Scan for the cell matching the given text and deliver its [X, Y] coordinate at center. 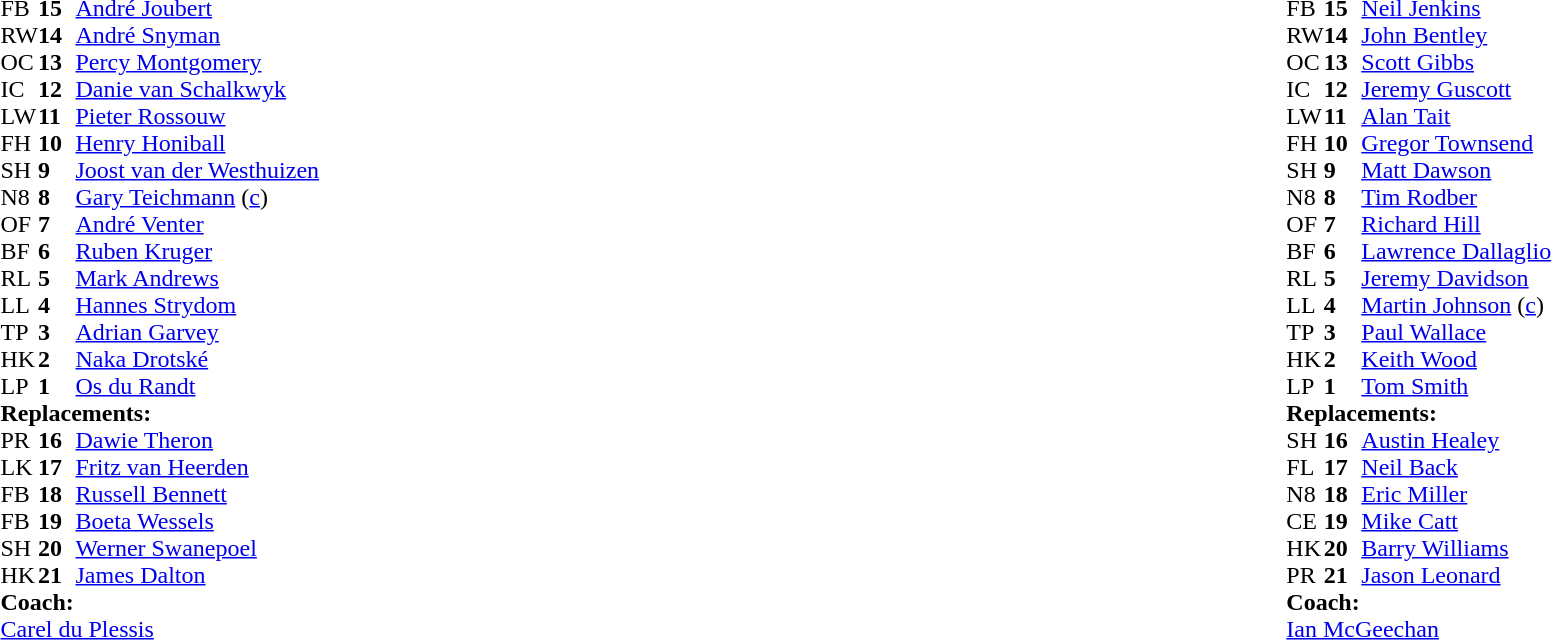
Naka Drotské [198, 360]
Mark Andrews [198, 278]
André Venter [198, 224]
Barry Williams [1456, 548]
Lawrence Dallaglio [1456, 252]
Tom Smith [1456, 386]
Austin Healey [1456, 440]
Scott Gibbs [1456, 62]
James Dalton [198, 576]
FL [1305, 468]
Pieter Rossouw [198, 116]
Jason Leonard [1456, 576]
Percy Montgomery [198, 62]
Tim Rodber [1456, 198]
John Bentley [1456, 36]
Gary Teichmann (c) [198, 198]
LK [19, 468]
Boeta Wessels [198, 522]
Jeremy Guscott [1456, 90]
Paul Wallace [1456, 332]
Joost van der Westhuizen [198, 170]
Dawie Theron [198, 440]
Alan Tait [1456, 116]
Eric Miller [1456, 494]
Russell Bennett [198, 494]
Matt Dawson [1456, 170]
Jeremy Davidson [1456, 278]
Hannes Strydom [198, 306]
CE [1305, 522]
Gregor Townsend [1456, 144]
Keith Wood [1456, 360]
Os du Randt [198, 386]
André Snyman [198, 36]
Mike Catt [1456, 522]
Fritz van Heerden [198, 468]
Adrian Garvey [198, 332]
Richard Hill [1456, 224]
Martin Johnson (c) [1456, 306]
Werner Swanepoel [198, 548]
Ruben Kruger [198, 252]
Henry Honiball [198, 144]
Neil Back [1456, 468]
Danie van Schalkwyk [198, 90]
